Search for the cell housing the specified text and yield its (X, Y) center coordinate. 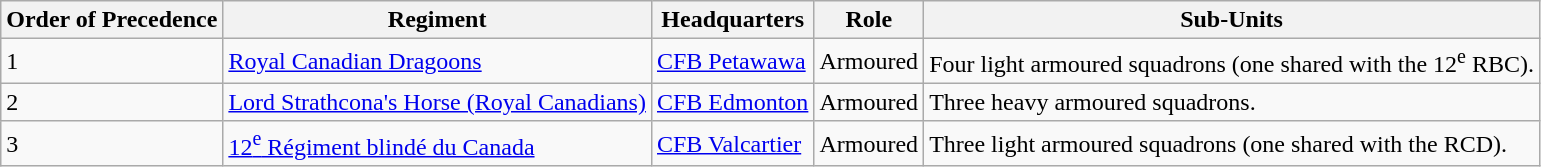
CFB Valcartier (732, 144)
1 (112, 62)
Lord Strathcona's Horse (Royal Canadians) (438, 102)
Headquarters (732, 20)
Four light armoured squadrons (one shared with the 12e RBC). (1232, 62)
Royal Canadian Dragoons (438, 62)
Three light armoured squadrons (one shared with the RCD). (1232, 144)
Regiment (438, 20)
CFB Edmonton (732, 102)
Role (869, 20)
3 (112, 144)
2 (112, 102)
Three heavy armoured squadrons. (1232, 102)
Sub-Units (1232, 20)
CFB Petawawa (732, 62)
12e Régiment blindé du Canada (438, 144)
Order of Precedence (112, 20)
